For the text-containing cell, return its midpoint in [x, y] coordinate format. 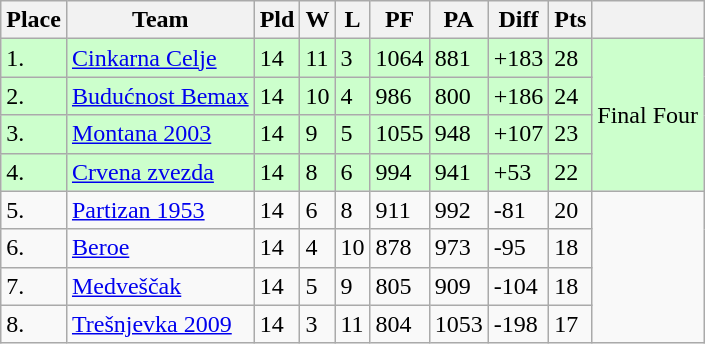
Partizan 1953 [160, 210]
Place [34, 20]
1053 [458, 324]
986 [400, 96]
Trešnjevka 2009 [160, 324]
973 [458, 248]
Cinkarna Celje [160, 58]
Final Four [648, 115]
+107 [518, 134]
+183 [518, 58]
+186 [518, 96]
1. [34, 58]
Diff [518, 20]
6. [34, 248]
24 [570, 96]
Pld [277, 20]
17 [570, 324]
8. [34, 324]
Team [160, 20]
-104 [518, 286]
Montana 2003 [160, 134]
1055 [400, 134]
948 [458, 134]
-81 [518, 210]
Medveščak [160, 286]
878 [400, 248]
881 [458, 58]
22 [570, 172]
PF [400, 20]
941 [458, 172]
4. [34, 172]
-95 [518, 248]
909 [458, 286]
911 [400, 210]
-198 [518, 324]
Crvena zvezda [160, 172]
PA [458, 20]
W [318, 20]
Pts [570, 20]
804 [400, 324]
3. [34, 134]
994 [400, 172]
805 [400, 286]
992 [458, 210]
23 [570, 134]
L [352, 20]
5. [34, 210]
28 [570, 58]
Budućnost Bemax [160, 96]
7. [34, 286]
Beroe [160, 248]
+53 [518, 172]
20 [570, 210]
2. [34, 96]
1064 [400, 58]
800 [458, 96]
